Extract the [x, y] coordinate from the center of the cell holding the provided text.  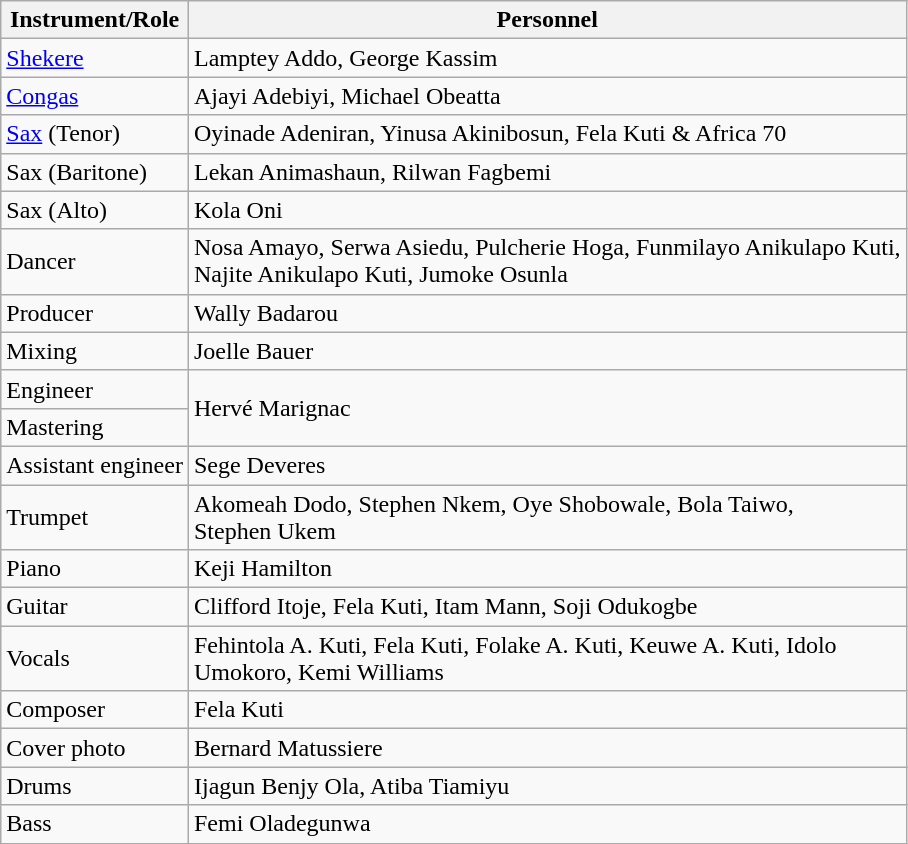
Drums [95, 786]
Ijagun Benjy Ola, Atiba Tiamiyu [547, 786]
Mixing [95, 351]
Oyinade Adeniran, Yinusa Akinibosun, Fela Kuti & Africa 70 [547, 134]
Bass [95, 824]
Ajayi Adebiyi, Michael Obeatta [547, 96]
Congas [95, 96]
Guitar [95, 607]
Mastering [95, 427]
Fela Kuti [547, 710]
Piano [95, 569]
Trumpet [95, 516]
Dancer [95, 262]
Fehintola A. Kuti, Fela Kuti, Folake A. Kuti, Keuwe A. Kuti, IdoloUmokoro, Kemi Williams [547, 658]
Wally Badarou [547, 313]
Sax (Baritone) [95, 172]
Hervé Marignac [547, 408]
Nosa Amayo, Serwa Asiedu, Pulcherie Hoga, Funmilayo Anikulapo Kuti,Najite Anikulapo Kuti, Jumoke Osunla [547, 262]
Shekere [95, 58]
Lamptey Addo, George Kassim [547, 58]
Sege Deveres [547, 465]
Engineer [95, 389]
Sax (Alto) [95, 210]
Bernard Matussiere [547, 748]
Keji Hamilton [547, 569]
Akomeah Dodo, Stephen Nkem, Oye Shobowale, Bola Taiwo,Stephen Ukem [547, 516]
Femi Oladegunwa [547, 824]
Vocals [95, 658]
Instrument/Role [95, 20]
Cover photo [95, 748]
Lekan Animashaun, Rilwan Fagbemi [547, 172]
Assistant engineer [95, 465]
Joelle Bauer [547, 351]
Clifford Itoje, Fela Kuti, Itam Mann, Soji Odukogbe [547, 607]
Composer [95, 710]
Personnel [547, 20]
Producer [95, 313]
Sax (Tenor) [95, 134]
Kola Oni [547, 210]
